Scan for the cell matching the given text and deliver its [X, Y] coordinate at center. 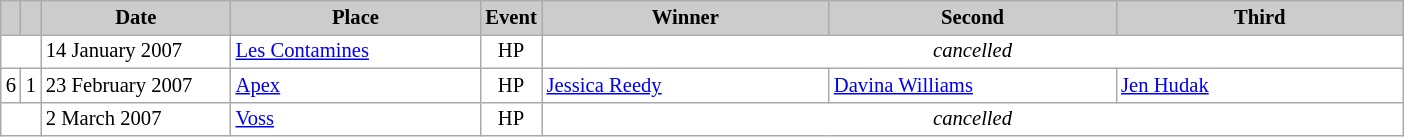
6 [11, 85]
1 [31, 85]
Jessica Reedy [686, 85]
23 February 2007 [136, 85]
Les Contamines [356, 51]
Winner [686, 17]
Jen Hudak [1260, 85]
Apex [356, 85]
Third [1260, 17]
Voss [356, 119]
2 March 2007 [136, 119]
Place [356, 17]
Second [972, 17]
Event [510, 17]
14 January 2007 [136, 51]
Davina Williams [972, 85]
Date [136, 17]
